Return (X, Y) of the center of cell containing provided text 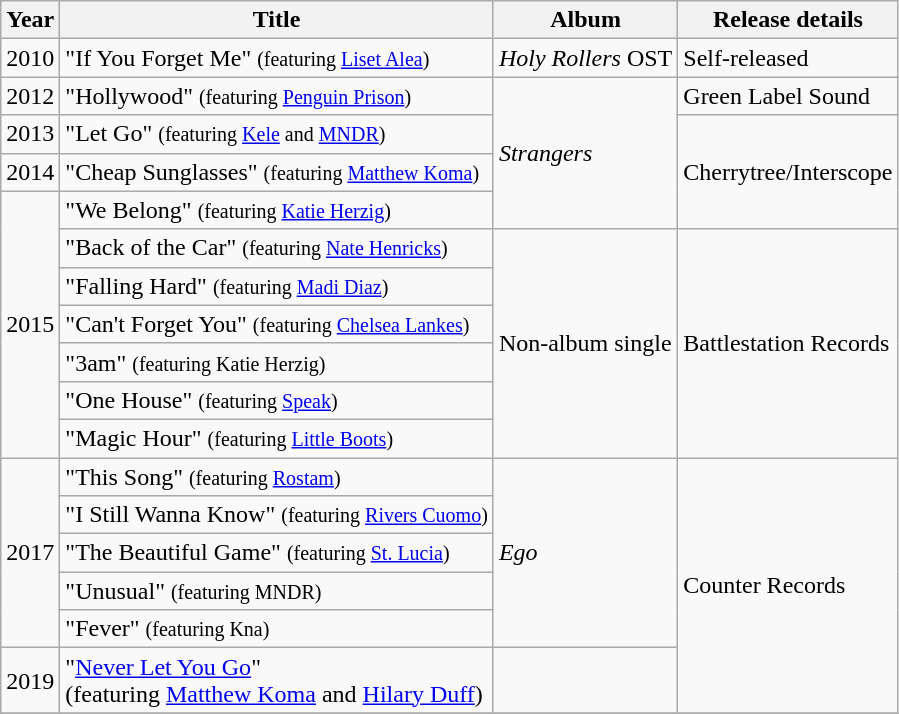
2017 (30, 553)
2015 (30, 324)
"Unusual" (featuring MNDR) (277, 591)
"Hollywood" (featuring Penguin Prison) (277, 96)
"I Still Wanna Know" (featuring Rivers Cuomo) (277, 515)
Self-released (788, 58)
Album (585, 20)
Strangers (585, 153)
"One House" (featuring Speak) (277, 400)
2012 (30, 96)
Green Label Sound (788, 96)
"The Beautiful Game" (featuring St. Lucia) (277, 553)
"Cheap Sunglasses" (featuring Matthew Koma) (277, 172)
Release details (788, 20)
Ego (585, 553)
Title (277, 20)
"If You Forget Me" (featuring Liset Alea) (277, 58)
Non-album single (585, 343)
"Can't Forget You" (featuring Chelsea Lankes) (277, 324)
2010 (30, 58)
"Falling Hard" (featuring Madi Diaz) (277, 286)
"We Belong" (featuring Katie Herzig) (277, 210)
"Never Let You Go"(featuring Matthew Koma and Hilary Duff) (277, 680)
2019 (30, 680)
Cherrytree/Interscope (788, 172)
"Let Go" (featuring Kele and MNDR) (277, 134)
Year (30, 20)
"3am" (featuring Katie Herzig) (277, 362)
2014 (30, 172)
"Fever" (featuring Kna) (277, 629)
Holy Rollers OST (585, 58)
"This Song" (featuring Rostam) (277, 477)
"Back of the Car" (featuring Nate Henricks) (277, 248)
Counter Records (788, 586)
"Magic Hour" (featuring Little Boots) (277, 438)
Battlestation Records (788, 343)
2013 (30, 134)
